Scan for the cell matching the given text and deliver its (X, Y) coordinate at center. 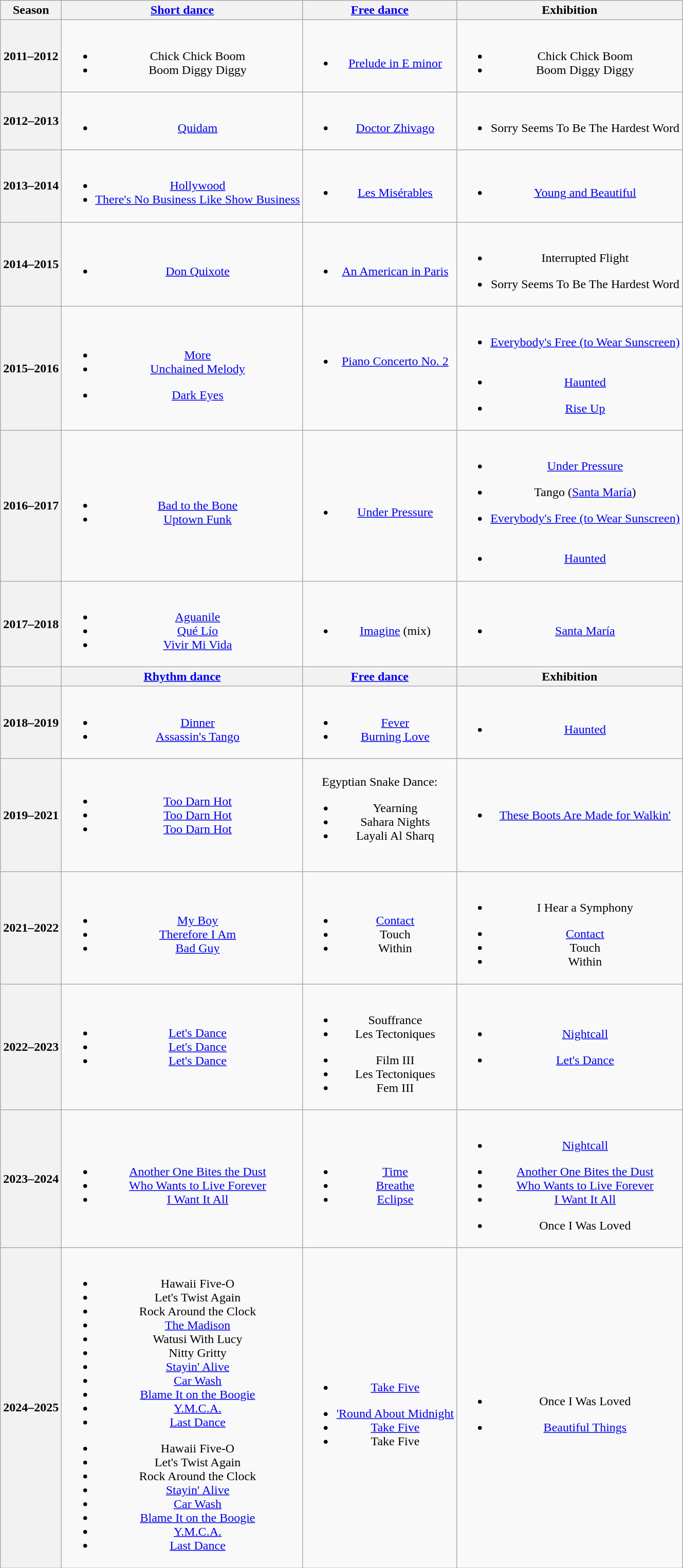
An American in Paris (379, 264)
Egyptian Snake Dance:Yearning Sahara Nights Layali Al Sharq (379, 815)
My BoyTherefore I Am Bad Guy (182, 928)
Too Darn Hot Too Darn Hot Too Darn Hot (182, 815)
Dinner Assassin's Tango (182, 722)
Fever Burning Love (379, 722)
Nightcall Another One Bites the DustWho Wants to Live ForeverI Want It AllOnce I Was Loved (570, 1179)
Bad to the Bone Uptown Funk (182, 505)
Everybody's Free (to Wear Sunscreen) Haunted Rise Up (570, 368)
2014–2015 (31, 264)
I Hear a Symphony ContactTouchWithin (570, 928)
2019–2021 (31, 815)
Sorry Seems To Be The Hardest Word (570, 121)
Haunted (570, 722)
Another One Bites the DustWho Wants to Live ForeverI Want It All (182, 1179)
ContactTouchWithin (379, 928)
2012–2013 (31, 121)
Santa María (570, 624)
Hollywood There's No Business Like Show Business (182, 186)
Let's Dance Let's Dance Let's Dance (182, 1047)
Under Pressure (379, 505)
2016–2017 (31, 505)
These Boots Are Made for Walkin' (570, 815)
Season (31, 10)
Take Five 'Round About Midnight Take Five Take Five (379, 1408)
2011–2012 (31, 56)
Souffrance Les Tectoniques Film IIILes TectoniquesFem III (379, 1047)
Young and Beautiful (570, 186)
2022–2023 (31, 1047)
Prelude in E minor (379, 56)
2024–2025 (31, 1408)
Nightcall Let's Dance (570, 1047)
Quidam (182, 121)
Interrupted Flight Sorry Seems To Be The Hardest Word (570, 264)
2021–2022 (31, 928)
TimeBreatheEclipse (379, 1179)
Piano Concerto No. 2 (379, 368)
Once I Was Loved Beautiful Things (570, 1408)
Doctor Zhivago (379, 121)
Aguanile Qué Lío Vivir Mi Vida (182, 624)
2015–2016 (31, 368)
Don Quixote (182, 264)
2023–2024 (31, 1179)
Rhythm dance (182, 676)
2018–2019 (31, 722)
Les Misérables (379, 186)
2013–2014 (31, 186)
Under Pressure Tango (Santa María) Everybody's Free (to Wear Sunscreen) Haunted (570, 505)
Imagine (mix) (379, 624)
More Unchained Melody Dark Eyes (182, 368)
Short dance (182, 10)
2017–2018 (31, 624)
